From the cell containing the given text, extract its center point as [x, y] coordinate. 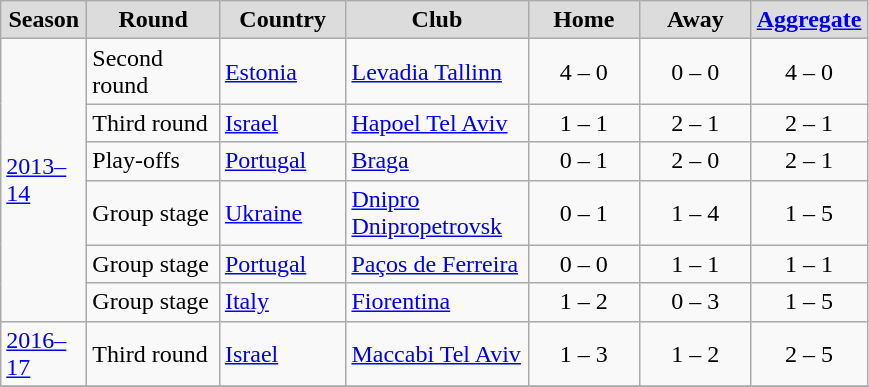
Club [437, 20]
Hapoel Tel Aviv [437, 123]
Braga [437, 161]
2 – 5 [809, 354]
Country [282, 20]
Dnipro Dnipropetrovsk [437, 212]
2 – 0 [696, 161]
0 – 3 [696, 302]
Fiorentina [437, 302]
Play-offs [154, 161]
Italy [282, 302]
Season [44, 20]
1 – 3 [584, 354]
Second round [154, 72]
Paços de Ferreira [437, 264]
Estonia [282, 72]
Away [696, 20]
Levadia Tallinn [437, 72]
Round [154, 20]
1 – 4 [696, 212]
2013–14 [44, 180]
Ukraine [282, 212]
Home [584, 20]
2016–17 [44, 354]
Maccabi Tel Aviv [437, 354]
Aggregate [809, 20]
